Detect which cell encompasses the target text, then output its [x, y] center coordinate. 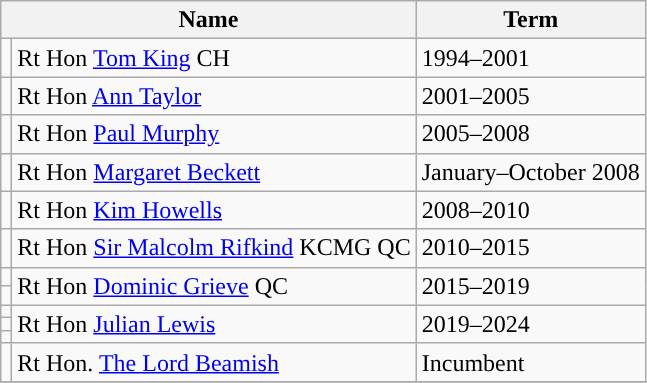
Rt Hon Tom King CH [214, 58]
Rt Hon. The Lord Beamish [214, 362]
Term [530, 20]
2005–2008 [530, 134]
2010–2015 [530, 248]
Rt Hon Paul Murphy [214, 134]
2019–2024 [530, 324]
2008–2010 [530, 210]
Rt Hon Ann Taylor [214, 96]
1994–2001 [530, 58]
Rt Hon Julian Lewis [214, 324]
Rt Hon Margaret Beckett [214, 172]
Incumbent [530, 362]
Rt Hon Kim Howells [214, 210]
Name [208, 20]
Rt Hon Dominic Grieve QC [214, 286]
Rt Hon Sir Malcolm Rifkind KCMG QC [214, 248]
2015–2019 [530, 286]
2001–2005 [530, 96]
January–October 2008 [530, 172]
